Return (x, y) of the center of cell containing provided text 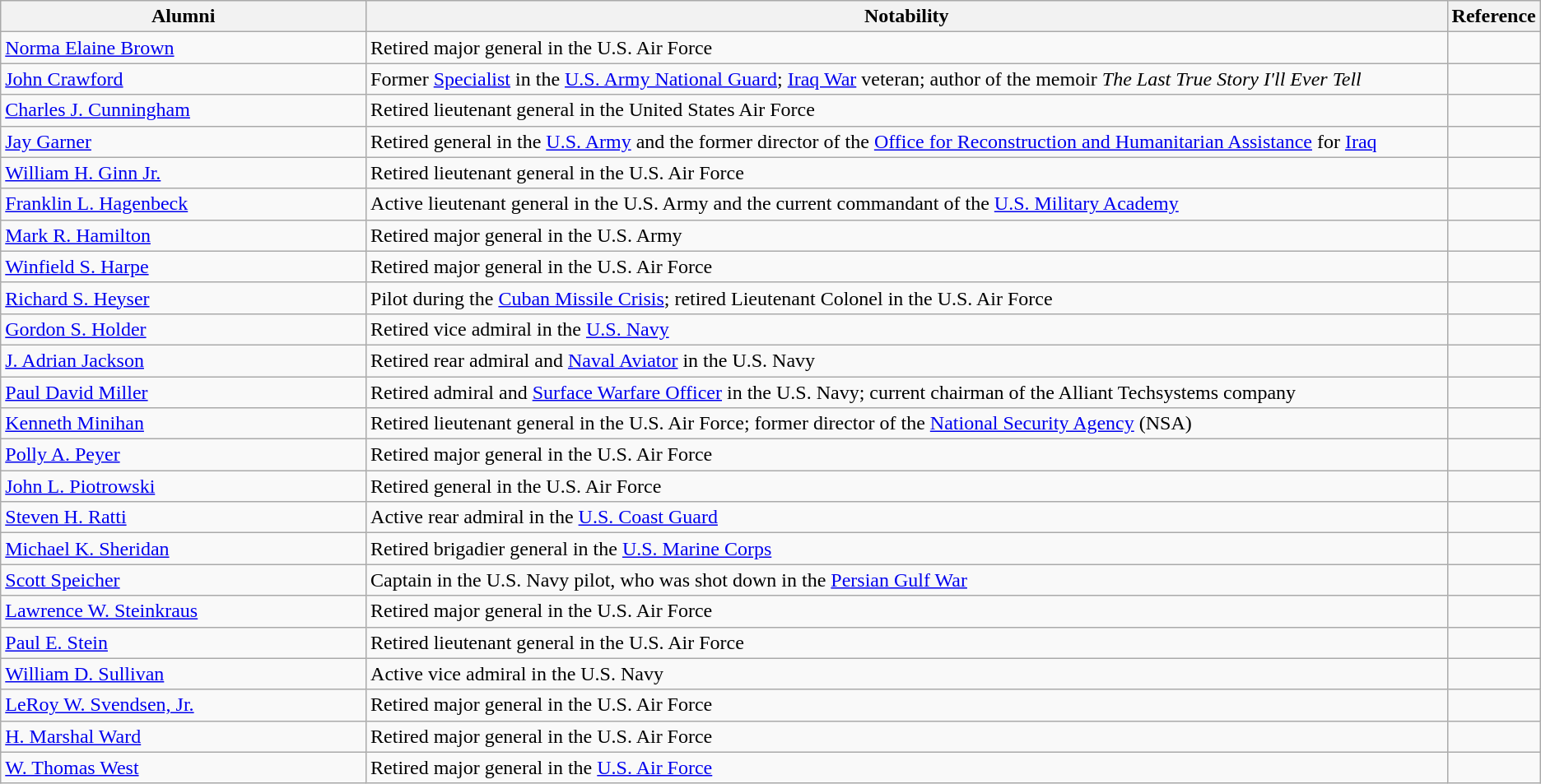
William D. Sullivan (184, 674)
Retired lieutenant general in the United States Air Force (907, 110)
Paul David Miller (184, 392)
Jay Garner (184, 141)
Retired lieutenant general in the U.S. Air Force; former director of the National Security Agency (NSA) (907, 424)
Norma Elaine Brown (184, 48)
John L. Piotrowski (184, 486)
Alumni (184, 16)
LeRoy W. Svendsen, Jr. (184, 705)
Richard S. Heyser (184, 298)
Retired brigadier general in the U.S. Marine Corps (907, 549)
Retired admiral and Surface Warfare Officer in the U.S. Navy; current chairman of the Alliant Techsystems company (907, 392)
Kenneth Minihan (184, 424)
Retired general in the U.S. Air Force (907, 486)
John Crawford (184, 79)
Charles J. Cunningham (184, 110)
Lawrence W. Steinkraus (184, 611)
Winfield S. Harpe (184, 267)
H. Marshal Ward (184, 736)
Reference (1493, 16)
Mark R. Hamilton (184, 235)
Michael K. Sheridan (184, 549)
W. Thomas West (184, 768)
Active vice admiral in the U.S. Navy (907, 674)
Franklin L. Hagenbeck (184, 204)
William H. Ginn Jr. (184, 173)
Polly A. Peyer (184, 455)
Captain in the U.S. Navy pilot, who was shot down in the Persian Gulf War (907, 580)
Steven H. Ratti (184, 517)
Retired general in the U.S. Army and the former director of the Office for Reconstruction and Humanitarian Assistance for Iraq (907, 141)
Gordon S. Holder (184, 329)
J. Adrian Jackson (184, 360)
Active lieutenant general in the U.S. Army and the current commandant of the U.S. Military Academy (907, 204)
Pilot during the Cuban Missile Crisis; retired Lieutenant Colonel in the U.S. Air Force (907, 298)
Retired vice admiral in the U.S. Navy (907, 329)
Retired rear admiral and Naval Aviator in the U.S. Navy (907, 360)
Paul E. Stein (184, 643)
Notability (907, 16)
Active rear admiral in the U.S. Coast Guard (907, 517)
Scott Speicher (184, 580)
Former Specialist in the U.S. Army National Guard; Iraq War veteran; author of the memoir The Last True Story I'll Ever Tell (907, 79)
Retired major general in the U.S. Army (907, 235)
